From the cell containing the given text, extract its center point as (X, Y) coordinate. 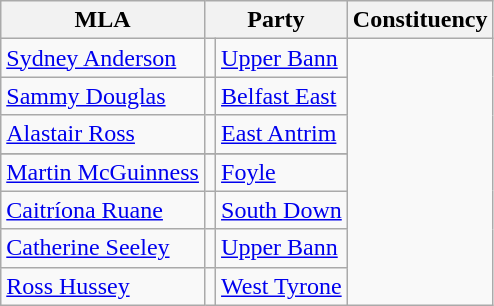
MLA (103, 20)
Caitríona Ruane (103, 210)
Martin McGuinness (103, 172)
East Antrim (282, 134)
Catherine Seeley (103, 248)
Constituency (420, 20)
South Down (282, 210)
Ross Hussey (103, 286)
Sydney Anderson (103, 58)
Foyle (282, 172)
Party (276, 20)
Alastair Ross (103, 134)
West Tyrone (282, 286)
Sammy Douglas (103, 96)
Belfast East (282, 96)
